Identify which cell holds the provided text, then report its [x, y] central coordinate. 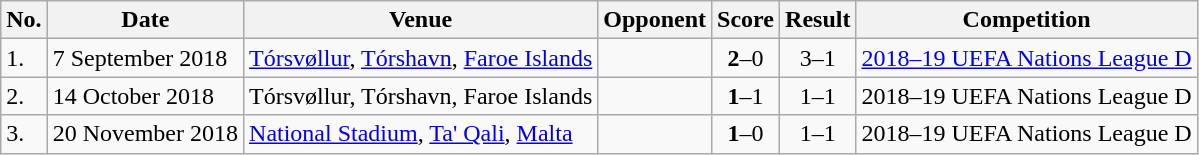
1–0 [746, 134]
20 November 2018 [145, 134]
3. [24, 134]
No. [24, 20]
2. [24, 96]
1. [24, 58]
Venue [421, 20]
7 September 2018 [145, 58]
14 October 2018 [145, 96]
3–1 [818, 58]
Opponent [655, 20]
Score [746, 20]
Result [818, 20]
National Stadium, Ta' Qali, Malta [421, 134]
Date [145, 20]
Competition [1026, 20]
2–0 [746, 58]
